Provide the [x, y] coordinate of the cell's center where the given text is located.  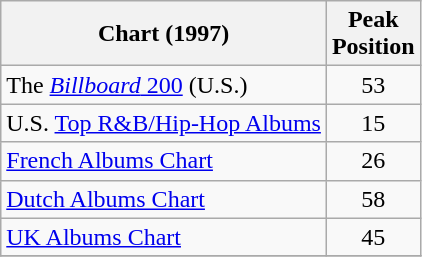
The Billboard 200 (U.S.) [164, 85]
53 [373, 85]
UK Albums Chart [164, 237]
Chart (1997) [164, 34]
PeakPosition [373, 34]
45 [373, 237]
French Albums Chart [164, 161]
U.S. Top R&B/Hip-Hop Albums [164, 123]
26 [373, 161]
Dutch Albums Chart [164, 199]
15 [373, 123]
58 [373, 199]
